Scan for the cell matching the given text and deliver its [x, y] coordinate at center. 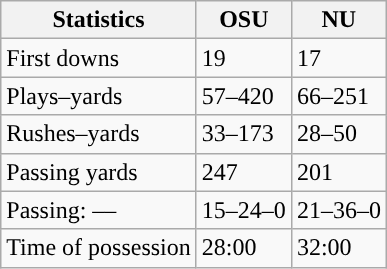
Time of possession [99, 248]
21–36–0 [338, 210]
57–420 [244, 96]
NU [338, 20]
32:00 [338, 248]
15–24–0 [244, 210]
28:00 [244, 248]
Plays–yards [99, 96]
33–173 [244, 134]
Passing: –– [99, 210]
Statistics [99, 20]
First downs [99, 58]
247 [244, 172]
28–50 [338, 134]
66–251 [338, 96]
Passing yards [99, 172]
OSU [244, 20]
201 [338, 172]
Rushes–yards [99, 134]
19 [244, 58]
17 [338, 58]
